Scan for the cell matching the given text and deliver its (x, y) coordinate at center. 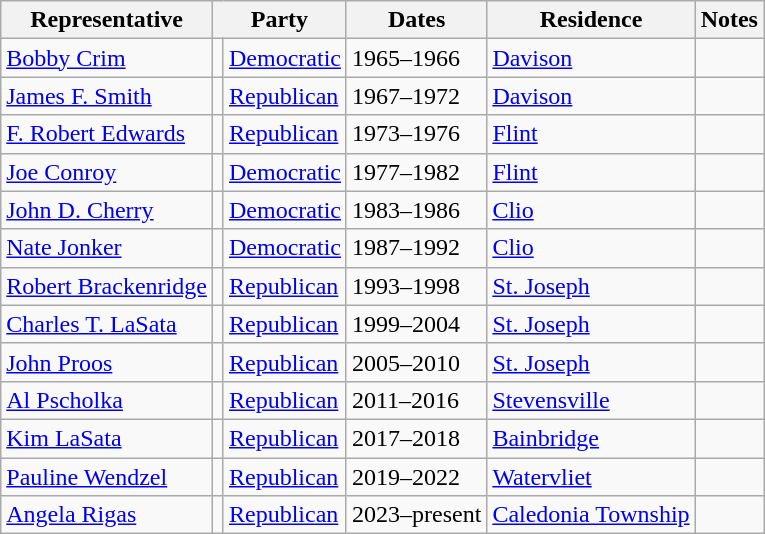
2023–present (416, 515)
John D. Cherry (107, 210)
Nate Jonker (107, 248)
2011–2016 (416, 400)
James F. Smith (107, 96)
Stevensville (591, 400)
Dates (416, 20)
1987–1992 (416, 248)
2019–2022 (416, 477)
Pauline Wendzel (107, 477)
1999–2004 (416, 324)
Watervliet (591, 477)
Caledonia Township (591, 515)
2017–2018 (416, 438)
Kim LaSata (107, 438)
F. Robert Edwards (107, 134)
Notes (729, 20)
1973–1976 (416, 134)
Representative (107, 20)
1967–1972 (416, 96)
1983–1986 (416, 210)
Joe Conroy (107, 172)
Bobby Crim (107, 58)
1977–1982 (416, 172)
Residence (591, 20)
2005–2010 (416, 362)
John Proos (107, 362)
1965–1966 (416, 58)
Angela Rigas (107, 515)
Robert Brackenridge (107, 286)
Al Pscholka (107, 400)
Charles T. LaSata (107, 324)
Bainbridge (591, 438)
Party (279, 20)
1993–1998 (416, 286)
